Locate the cell with the specified text and output its (x, y) center coordinate. 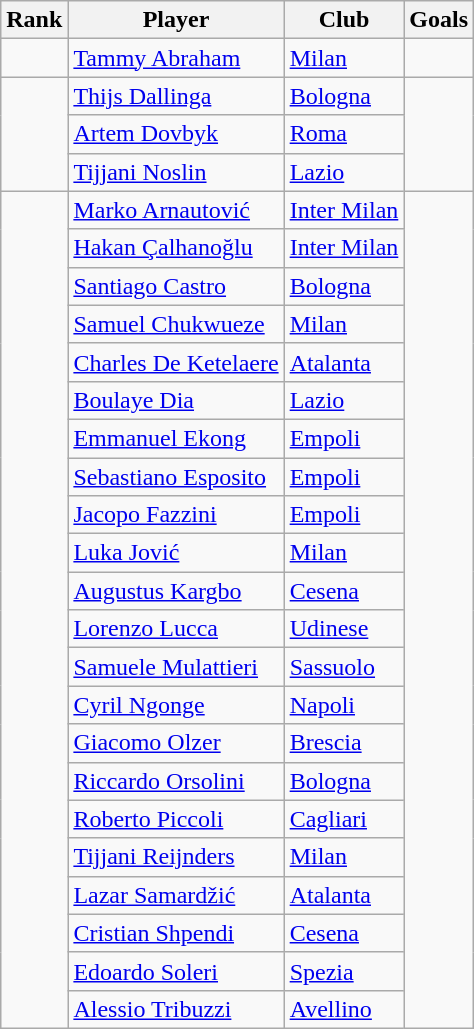
Emmanuel Ekong (176, 438)
Sebastiano Esposito (176, 477)
Hakan Çalhanoğlu (176, 248)
Thijs Dallinga (176, 96)
Lazar Samardžić (176, 895)
Napoli (344, 705)
Roberto Piccoli (176, 819)
Samuel Chukwueze (176, 324)
Artem Dovbyk (176, 134)
Tammy Abraham (176, 58)
Avellino (344, 1009)
Brescia (344, 743)
Goals (439, 20)
Udinese (344, 629)
Alessio Tribuzzi (176, 1009)
Jacopo Fazzini (176, 515)
Lorenzo Lucca (176, 629)
Cyril Ngonge (176, 705)
Cristian Shpendi (176, 933)
Samuele Mulattieri (176, 667)
Club (344, 20)
Augustus Kargbo (176, 591)
Sassuolo (344, 667)
Luka Jović (176, 553)
Player (176, 20)
Tijjani Reijnders (176, 857)
Riccardo Orsolini (176, 781)
Santiago Castro (176, 286)
Cagliari (344, 819)
Tijjani Noslin (176, 172)
Boulaye Dia (176, 400)
Marko Arnautović (176, 210)
Roma (344, 134)
Edoardo Soleri (176, 971)
Charles De Ketelaere (176, 362)
Spezia (344, 971)
Rank (34, 20)
Giacomo Olzer (176, 743)
